Pinpoint the cell where the given text exists, returning its [x, y] midpoint coordinate. 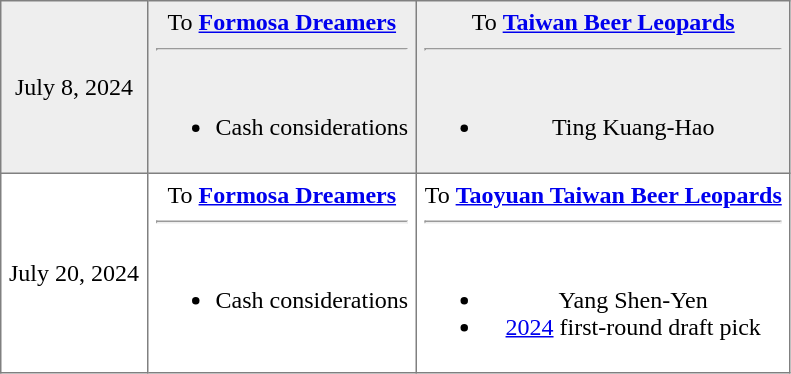
To Taoyuan Taiwan Beer LeopardsYang Shen-Yen2024 first-round draft pick [603, 273]
To Taiwan Beer LeopardsTing Kuang-Hao [603, 87]
July 8, 2024 [74, 87]
July 20, 2024 [74, 273]
